Return the [x, y] coordinate for the center point of the cell that contains the specified text.  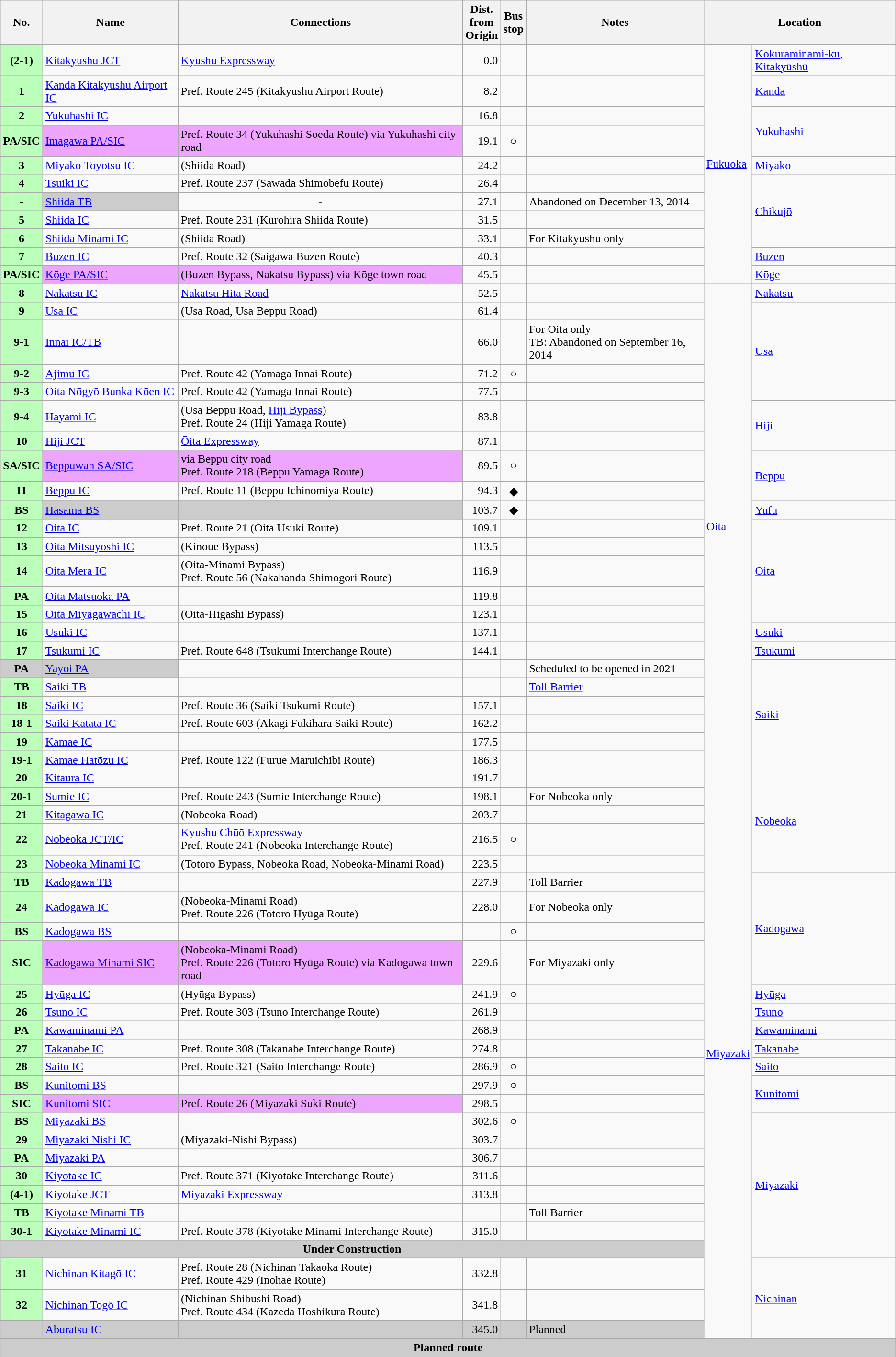
Pref. Route 26 (Miyazaki Suki Route) [321, 1103]
No. [22, 23]
Usa [824, 351]
Imagawa PA/SIC [110, 141]
6 [22, 238]
11 [22, 491]
9-2 [22, 373]
Buzen [824, 256]
Hiji [824, 425]
29 [22, 1140]
(Kinoue Bypass) [321, 546]
Kadogawa BS [110, 931]
Takanabe IC [110, 1049]
Name [110, 23]
216.5 [482, 839]
Nobeoka Minami IC [110, 864]
19 [22, 742]
66.0 [482, 342]
Pref. Route 11 (Beppu Ichinomiya Route) [321, 491]
24 [22, 907]
13 [22, 546]
261.9 [482, 1012]
Oita Mera IC [110, 571]
20 [22, 778]
Pref. Route 122 (Furue Maruichibi Route) [321, 760]
8.2 [482, 91]
Miyako Toyotsu IC [110, 165]
223.5 [482, 864]
Connections [321, 23]
Oita Miyagawachi IC [110, 614]
94.3 [482, 491]
71.2 [482, 373]
17 [22, 651]
Miyazaki BS [110, 1121]
40.3 [482, 256]
345.0 [482, 1330]
8 [22, 293]
Kunitomi SIC [110, 1103]
203.7 [482, 814]
302.6 [482, 1121]
Planned [616, 1330]
Aburatsu IC [110, 1330]
Beppu [824, 475]
18 [22, 705]
Tsuiki IC [110, 183]
Kunitomi BS [110, 1085]
45.5 [482, 274]
9-4 [22, 417]
Tsuno IC [110, 1012]
Pref. Route 36 (Saiki Tsukumi Route) [321, 705]
(Totoro Bypass, Nobeoka Road, Nobeoka-Minami Road) [321, 864]
Pref. Route 303 (Tsuno Interchange Route) [321, 1012]
26 [22, 1012]
77.5 [482, 392]
228.0 [482, 907]
306.7 [482, 1158]
Nichinan [824, 1298]
19.1 [482, 141]
Kawaminami [824, 1030]
Kitakyushu JCT [110, 60]
116.9 [482, 571]
28 [22, 1067]
Miyazaki Expressway [321, 1194]
Nobeoka JCT/IC [110, 839]
Beppu IC [110, 491]
Kōge [824, 274]
Hayami IC [110, 417]
Saiki [824, 714]
Usuki [824, 632]
10 [22, 441]
(Oita-Minami Bypass)Pref. Route 56 (Nakahanda Shimogori Route) [321, 571]
30 [22, 1176]
274.8 [482, 1049]
Kiyotake Minami IC [110, 1231]
Kiyotake IC [110, 1176]
20-1 [22, 796]
137.1 [482, 632]
89.5 [482, 465]
0.0 [482, 60]
Shiida TB [110, 202]
Pref. Route 231 (Kurohira Shiida Route) [321, 220]
198.1 [482, 796]
Kanda [824, 91]
(Hyūga Bypass) [321, 994]
24.2 [482, 165]
23 [22, 864]
Hyūga IC [110, 994]
Kiyotake Minami TB [110, 1212]
Pref. Route 321 (Saito Interchange Route) [321, 1067]
9 [22, 311]
Pref. Route 603 (Akagi Fukihara Saiki Route) [321, 724]
Kitaura IC [110, 778]
30-1 [22, 1231]
Kyushu Expressway [321, 60]
52.5 [482, 293]
Oita Matsuoka PA [110, 596]
Notes [616, 23]
(Nichinan Shibushi Road)Pref. Route 434 (Kazeda Hoshikura Route) [321, 1304]
Ōita Expressway [321, 441]
Tsukumi [824, 651]
21 [22, 814]
Kamae IC [110, 742]
Saiki TB [110, 687]
(Usa Beppu Road, Hiji Bypass)Pref. Route 24 (Hiji Yamaga Route) [321, 417]
Kamae Hatōzu IC [110, 760]
191.7 [482, 778]
Kadogawa Minami SIC [110, 962]
Pref. Route 243 (Sumie Interchange Route) [321, 796]
For Kitakyushu only [616, 238]
(Miyazaki-Nishi Bypass) [321, 1140]
Fukuoka [728, 164]
Pref. Route 371 (Kiyotake Interchange Route) [321, 1176]
Takanabe [824, 1049]
1 [22, 91]
123.1 [482, 614]
Tsukumi IC [110, 651]
Kawaminami PA [110, 1030]
(Nobeoka-Minami Road)Pref. Route 226 (Totoro Hyūga Route) via Kadogawa town road [321, 962]
Kadogawa TB [110, 882]
Sumie IC [110, 796]
19-1 [22, 760]
14 [22, 571]
32 [22, 1304]
Shiida IC [110, 220]
Saito [824, 1067]
(4-1) [22, 1194]
5 [22, 220]
Pref. Route 34 (Yukuhashi Soeda Route) via Yukuhashi city road [321, 141]
Hyūga [824, 994]
Oita Nōgyō Bunka Kōen IC [110, 392]
Nobeoka [824, 821]
Pref. Route 237 (Sawada Shimobefu Route) [321, 183]
9-3 [22, 392]
227.9 [482, 882]
Buzen IC [110, 256]
For Oita onlyTB: Abandoned on September 16, 2014 [616, 342]
(Nobeoka-Minami Road)Pref. Route 226 (Totoro Hyūga Route) [321, 907]
Kokuraminami-ku, Kitakyūshū [824, 60]
103.7 [482, 510]
Scheduled to be opened in 2021 [616, 669]
Usa IC [110, 311]
26.4 [482, 183]
SA/SIC [22, 465]
Nakatsu IC [110, 293]
315.0 [482, 1231]
Kunitomi [824, 1094]
18-1 [22, 724]
Saiki Katata IC [110, 724]
Kitagawa IC [110, 814]
Pref. Route 32 (Saigawa Buzen Route) [321, 256]
Location [799, 23]
(2-1) [22, 60]
12 [22, 528]
109.1 [482, 528]
(Usa Road, Usa Beppu Road) [321, 311]
7 [22, 256]
Chikujō [824, 211]
Hasama BS [110, 510]
313.8 [482, 1194]
Pref. Route 21 (Oita Usuki Route) [321, 528]
83.8 [482, 417]
22 [22, 839]
Miyazaki Nishi IC [110, 1140]
Kadogawa [824, 929]
Oita IC [110, 528]
Hiji JCT [110, 441]
16 [22, 632]
286.9 [482, 1067]
Yukuhashi [824, 131]
Shiida Minami IC [110, 238]
157.1 [482, 705]
Innai IC/TB [110, 342]
Under Construction [352, 1249]
(Buzen Bypass, Nakatsu Bypass) via Kōge town road [321, 274]
Pref. Route 378 (Kiyotake Minami Interchange Route) [321, 1231]
25 [22, 994]
15 [22, 614]
Kiyotake JCT [110, 1194]
Nichinan Kitagō IC [110, 1274]
Planned route [448, 1348]
Busstop [514, 23]
2 [22, 116]
162.2 [482, 724]
Nichinan Togō IC [110, 1304]
Saito IC [110, 1067]
Yufu [824, 510]
Oita Mitsuyoshi IC [110, 546]
9-1 [22, 342]
Kanda Kitakyushu Airport IC [110, 91]
27.1 [482, 202]
Tsuno [824, 1012]
3 [22, 165]
177.5 [482, 742]
303.7 [482, 1140]
332.8 [482, 1274]
Ajimu IC [110, 373]
341.8 [482, 1304]
via Beppu city roadPref. Route 218 (Beppu Yamaga Route) [321, 465]
33.1 [482, 238]
Kōge PA/SIC [110, 274]
Yayoi PA [110, 669]
144.1 [482, 651]
Abandoned on December 13, 2014 [616, 202]
61.4 [482, 311]
Nakatsu [824, 293]
229.6 [482, 962]
Pref. Route 308 (Takanabe Interchange Route) [321, 1049]
Beppuwan SA/SIC [110, 465]
Usuki IC [110, 632]
4 [22, 183]
27 [22, 1049]
Yukuhashi IC [110, 116]
(Nobeoka Road) [321, 814]
31.5 [482, 220]
268.9 [482, 1030]
(Oita-Higashi Bypass) [321, 614]
31 [22, 1274]
87.1 [482, 441]
Miyako [824, 165]
For Miyazaki only [616, 962]
Pref. Route 648 (Tsukumi Interchange Route) [321, 651]
298.5 [482, 1103]
186.3 [482, 760]
311.6 [482, 1176]
241.9 [482, 994]
Kadogawa IC [110, 907]
Saiki IC [110, 705]
Nakatsu Hita Road [321, 293]
297.9 [482, 1085]
Miyazaki PA [110, 1158]
16.8 [482, 116]
Kyushu Chūō ExpresswayPref. Route 241 (Nobeoka Interchange Route) [321, 839]
Dist.fromOrigin [482, 23]
Pref. Route 28 (Nichinan Takaoka Route)Pref. Route 429 (Inohae Route) [321, 1274]
Pref. Route 245 (Kitakyushu Airport Route) [321, 91]
119.8 [482, 596]
113.5 [482, 546]
